Return (X, Y) of the center of cell containing provided text 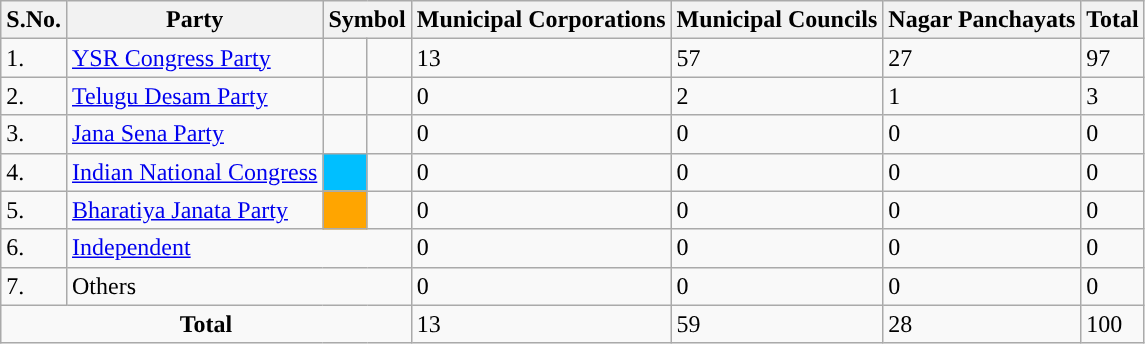
4. (34, 172)
1. (34, 58)
Others (238, 286)
100 (1113, 324)
Independent (238, 248)
97 (1113, 58)
28 (982, 324)
Jana Sena Party (194, 134)
Party (194, 20)
Municipal Corporations (541, 20)
6. (34, 248)
Bharatiya Janata Party (194, 210)
1 (982, 96)
Indian National Congress (194, 172)
59 (777, 324)
YSR Congress Party (194, 58)
27 (982, 58)
3 (1113, 96)
57 (777, 58)
Symbol (367, 20)
Nagar Panchayats (982, 20)
S.No. (34, 20)
2. (34, 96)
3. (34, 134)
Telugu Desam Party (194, 96)
2 (777, 96)
5. (34, 210)
7. (34, 286)
Municipal Councils (777, 20)
